Locate the cell with the specified text and output its (X, Y) center coordinate. 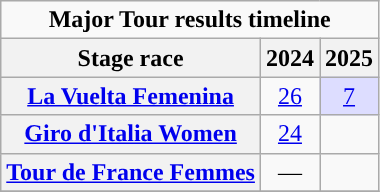
Giro d'Italia Women (131, 134)
2025 (350, 58)
Tour de France Femmes (131, 172)
2024 (290, 58)
— (290, 172)
Major Tour results timeline (190, 20)
24 (290, 134)
La Vuelta Femenina (131, 96)
Stage race (131, 58)
7 (350, 96)
26 (290, 96)
